Detect which cell encompasses the target text, then output its (x, y) center coordinate. 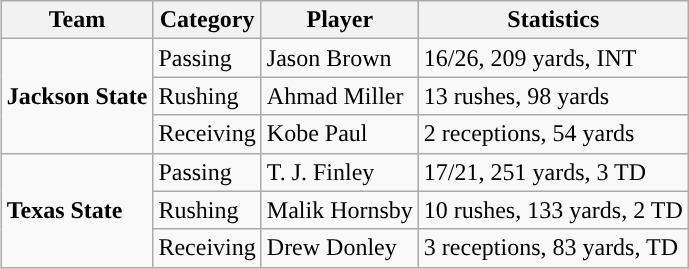
Jackson State (77, 96)
Team (77, 20)
Category (207, 20)
10 rushes, 133 yards, 2 TD (553, 210)
T. J. Finley (340, 172)
3 receptions, 83 yards, TD (553, 248)
16/26, 209 yards, INT (553, 58)
Player (340, 20)
Malik Hornsby (340, 210)
2 receptions, 54 yards (553, 134)
Statistics (553, 20)
Kobe Paul (340, 134)
13 rushes, 98 yards (553, 96)
Ahmad Miller (340, 96)
Drew Donley (340, 248)
Texas State (77, 210)
17/21, 251 yards, 3 TD (553, 172)
Jason Brown (340, 58)
